Extract the (X, Y) coordinate from the center of the cell holding the provided text.  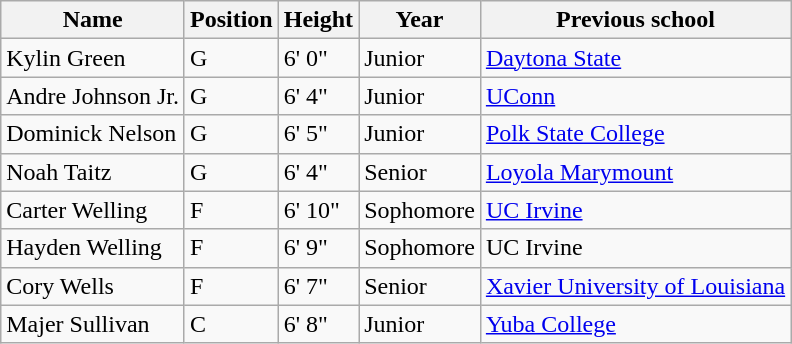
Noah Taitz (93, 172)
Height (318, 20)
Yuba College (635, 324)
6' 10" (318, 210)
Previous school (635, 20)
Cory Wells (93, 286)
Majer Sullivan (93, 324)
C (231, 324)
Hayden Welling (93, 248)
Name (93, 20)
Year (420, 20)
6' 0" (318, 58)
6' 9" (318, 248)
UConn (635, 96)
Kylin Green (93, 58)
Loyola Marymount (635, 172)
6' 5" (318, 134)
Xavier University of Louisiana (635, 286)
Position (231, 20)
6' 8" (318, 324)
Daytona State (635, 58)
Dominick Nelson (93, 134)
Polk State College (635, 134)
Carter Welling (93, 210)
Andre Johnson Jr. (93, 96)
6' 7" (318, 286)
